Identify which cell holds the provided text, then report its [X, Y] central coordinate. 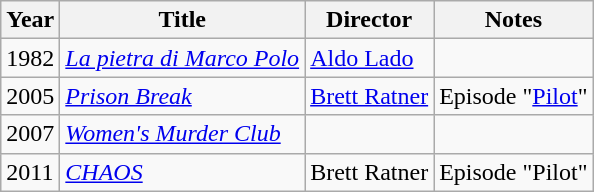
Prison Break [182, 96]
Director [370, 20]
Aldo Lado [370, 58]
2011 [30, 172]
2007 [30, 134]
2005 [30, 96]
Title [182, 20]
La pietra di Marco Polo [182, 58]
Notes [514, 20]
CHAOS [182, 172]
Year [30, 20]
1982 [30, 58]
Women's Murder Club [182, 134]
